Identify which cell holds the provided text, then report its [X, Y] central coordinate. 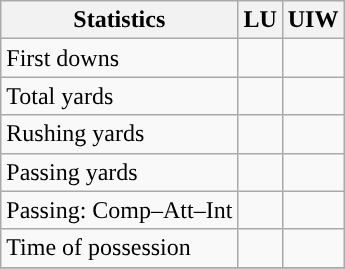
Statistics [120, 20]
Passing: Comp–Att–Int [120, 210]
Rushing yards [120, 134]
Passing yards [120, 172]
LU [260, 20]
Time of possession [120, 248]
Total yards [120, 96]
First downs [120, 58]
UIW [313, 20]
